Identify which cell holds the provided text, then report its [X, Y] central coordinate. 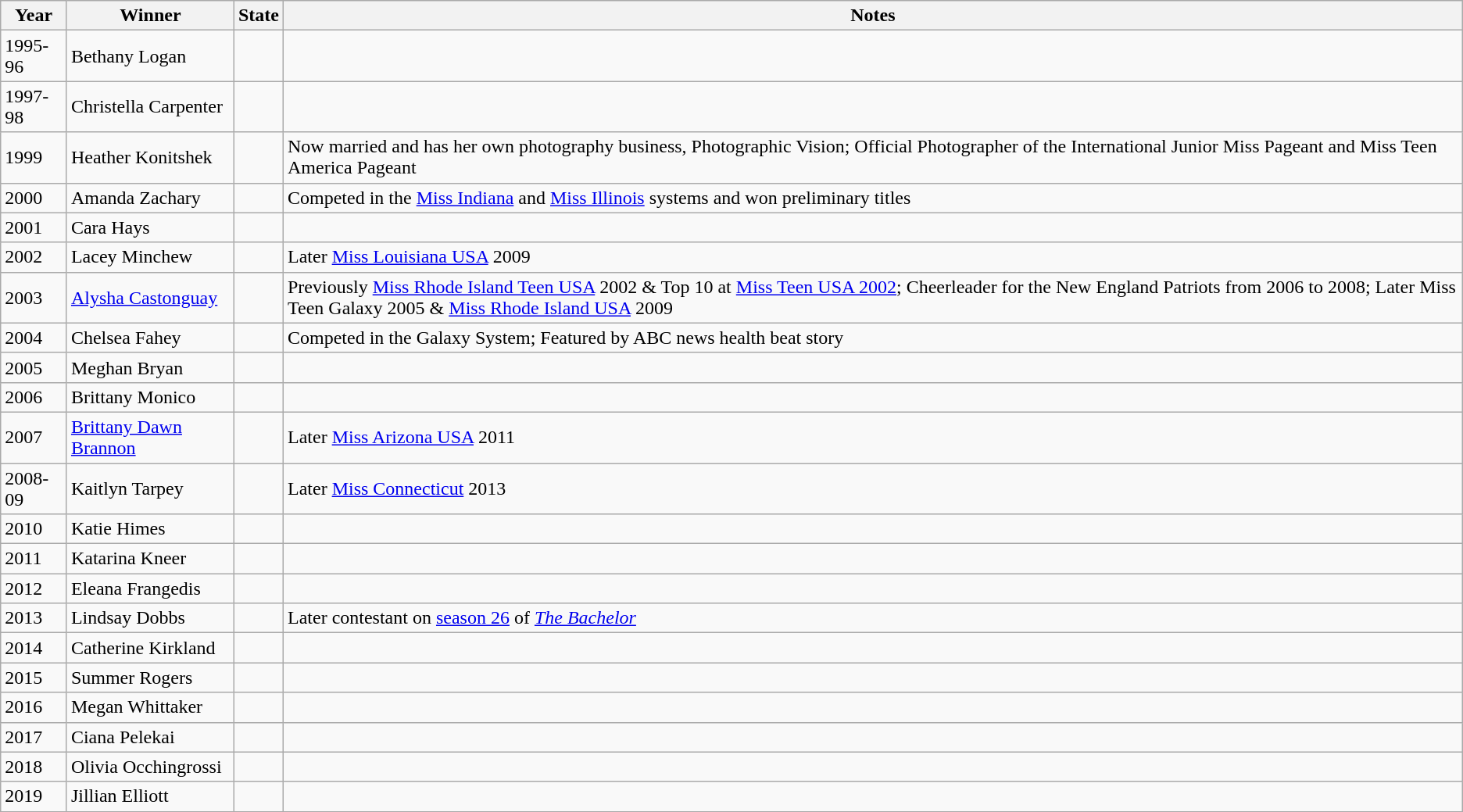
2011 [34, 559]
Ciana Pelekai [150, 737]
2010 [34, 529]
1997-98 [34, 106]
2004 [34, 338]
2008-09 [34, 488]
1995-96 [34, 56]
2018 [34, 767]
Winner [150, 16]
2019 [34, 796]
Bethany Logan [150, 56]
Catherine Kirkland [150, 648]
2006 [34, 397]
Olivia Occhingrossi [150, 767]
Heather Konitshek [150, 158]
Lacey Minchew [150, 257]
2005 [34, 367]
2002 [34, 257]
Katarina Kneer [150, 559]
2001 [34, 227]
Later Miss Arizona USA 2011 [872, 438]
Amanda Zachary [150, 198]
Summer Rogers [150, 678]
2007 [34, 438]
2013 [34, 618]
2014 [34, 648]
2016 [34, 707]
2003 [34, 297]
State [258, 16]
Alysha Castonguay [150, 297]
2015 [34, 678]
2012 [34, 588]
Competed in the Galaxy System; Featured by ABC news health beat story [872, 338]
Megan Whittaker [150, 707]
Notes [872, 16]
Lindsay Dobbs [150, 618]
Later Miss Louisiana USA 2009 [872, 257]
Year [34, 16]
Jillian Elliott [150, 796]
2017 [34, 737]
Katie Himes [150, 529]
Chelsea Fahey [150, 338]
Meghan Bryan [150, 367]
Brittany Monico [150, 397]
Cara Hays [150, 227]
Brittany Dawn Brannon [150, 438]
Later Miss Connecticut 2013 [872, 488]
Later contestant on season 26 of The Bachelor [872, 618]
Eleana Frangedis [150, 588]
Kaitlyn Tarpey [150, 488]
Christella Carpenter [150, 106]
2000 [34, 198]
Competed in the Miss Indiana and Miss Illinois systems and won preliminary titles [872, 198]
1999 [34, 158]
